Pinpoint the cell where the given text exists, returning its [x, y] midpoint coordinate. 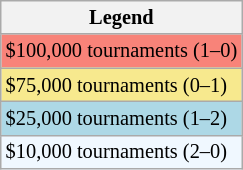
$100,000 tournaments (1–0) [122, 51]
$10,000 tournaments (2–0) [122, 152]
Legend [122, 17]
$75,000 tournaments (0–1) [122, 85]
$25,000 tournaments (1–2) [122, 118]
